Determine the [x, y] coordinate at the center of the cell enclosing the given text.  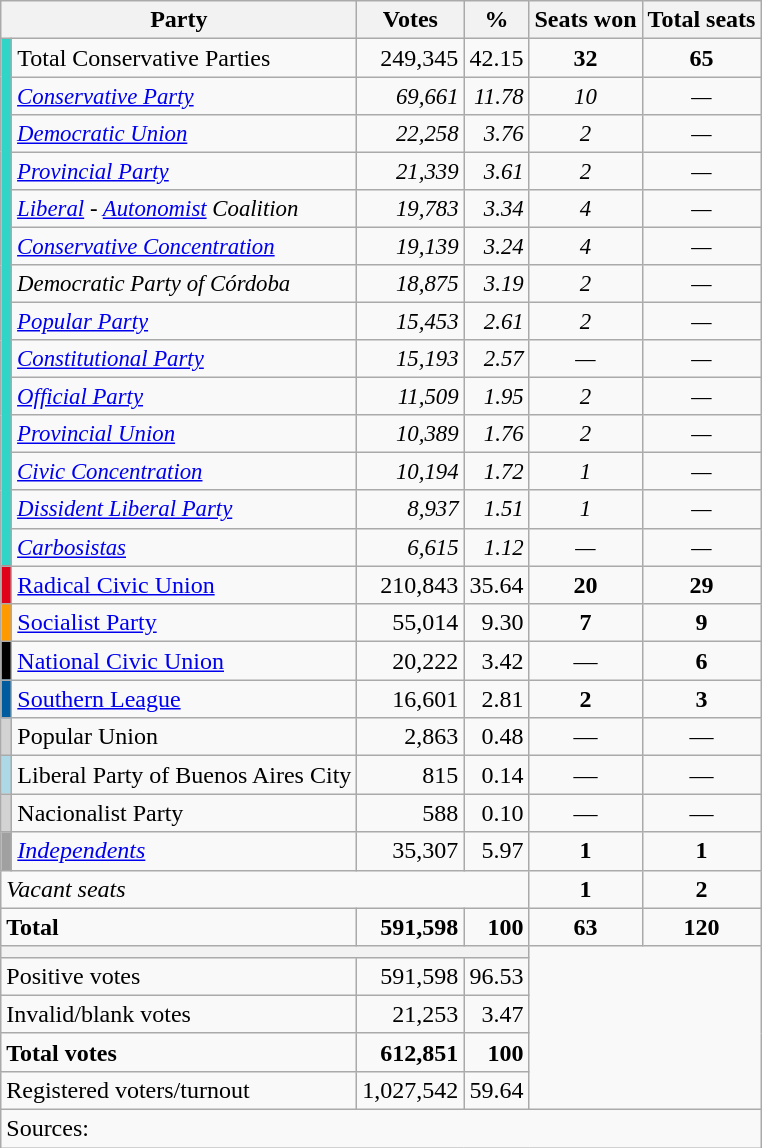
29 [702, 585]
18,875 [410, 284]
10 [586, 96]
6 [702, 661]
7 [586, 623]
Popular Party [184, 321]
Provincial Union [184, 434]
21,339 [410, 171]
3.61 [496, 171]
1.51 [496, 509]
Vacant seats [265, 889]
15,193 [410, 359]
Invalid/blank votes [179, 1014]
Total [179, 927]
20 [586, 585]
Total seats [702, 20]
Sources: [381, 1129]
59.64 [496, 1090]
3 [702, 699]
15,453 [410, 321]
19,783 [410, 209]
Socialist Party [184, 623]
815 [410, 775]
20,222 [410, 661]
9.30 [496, 623]
8,937 [410, 509]
55,014 [410, 623]
612,851 [410, 1052]
0.48 [496, 737]
Conservative Party [184, 96]
Liberal Party of Buenos Aires City [184, 775]
Radical Civic Union [184, 585]
21,253 [410, 1014]
Votes [410, 20]
588 [410, 813]
249,345 [410, 58]
42.15 [496, 58]
35,307 [410, 851]
5.97 [496, 851]
3.24 [496, 246]
2.57 [496, 359]
65 [702, 58]
1.95 [496, 397]
Nacionalist Party [184, 813]
Provincial Party [184, 171]
0.14 [496, 775]
Registered voters/turnout [179, 1090]
Civic Concentration [184, 472]
22,258 [410, 133]
1.12 [496, 547]
16,601 [410, 699]
Dissident Liberal Party [184, 509]
Democratic Party of Córdoba [184, 284]
1,027,542 [410, 1090]
96.53 [496, 976]
Official Party [184, 397]
11,509 [410, 397]
1.72 [496, 472]
63 [586, 927]
3.19 [496, 284]
% [496, 20]
2,863 [410, 737]
120 [702, 927]
0.10 [496, 813]
2.81 [496, 699]
Democratic Union [184, 133]
Independents [184, 851]
Southern League [184, 699]
Popular Union [184, 737]
1.76 [496, 434]
Seats won [586, 20]
Party [179, 20]
11.78 [496, 96]
Carbosistas [184, 547]
Liberal - Autonomist Coalition [184, 209]
10,194 [410, 472]
Positive votes [179, 976]
32 [586, 58]
210,843 [410, 585]
Total Conservative Parties [184, 58]
Total votes [179, 1052]
National Civic Union [184, 661]
3.47 [496, 1014]
3.34 [496, 209]
19,139 [410, 246]
6,615 [410, 547]
9 [702, 623]
3.42 [496, 661]
Constitutional Party [184, 359]
35.64 [496, 585]
10,389 [410, 434]
69,661 [410, 96]
2.61 [496, 321]
Conservative Concentration [184, 246]
3.76 [496, 133]
